Provide the (x, y) coordinate of the cell's center where the given text is located.  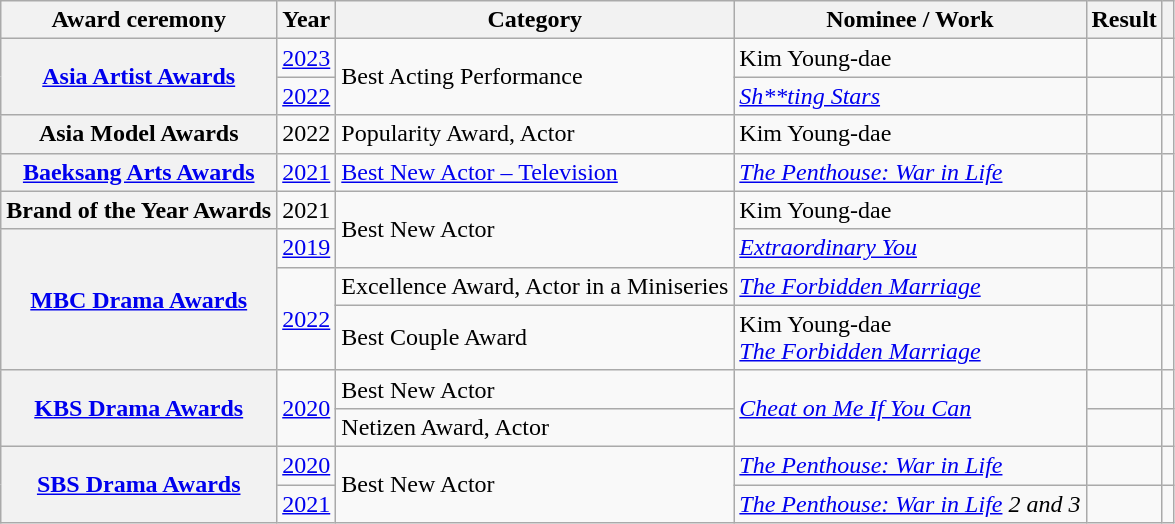
Year (306, 20)
MBC Drama Awards (139, 300)
Nominee / Work (910, 20)
Cheat on Me If You Can (910, 408)
Kim Young-dae The Forbidden Marriage (910, 338)
Baeksang Arts Awards (139, 172)
Brand of the Year Awards (139, 210)
2019 (306, 248)
Best Couple Award (535, 338)
Asia Model Awards (139, 134)
Award ceremony (139, 20)
2023 (306, 58)
Result (1124, 20)
Category (535, 20)
KBS Drama Awards (139, 408)
The Forbidden Marriage (910, 286)
Popularity Award, Actor (535, 134)
Best New Actor – Television (535, 172)
The Penthouse: War in Life 2 and 3 (910, 503)
Sh**ting Stars (910, 96)
Extraordinary You (910, 248)
SBS Drama Awards (139, 484)
Excellence Award, Actor in a Miniseries (535, 286)
Netizen Award, Actor (535, 427)
Asia Artist Awards (139, 77)
Best Acting Performance (535, 77)
